Search for the cell housing the specified text and yield its (X, Y) center coordinate. 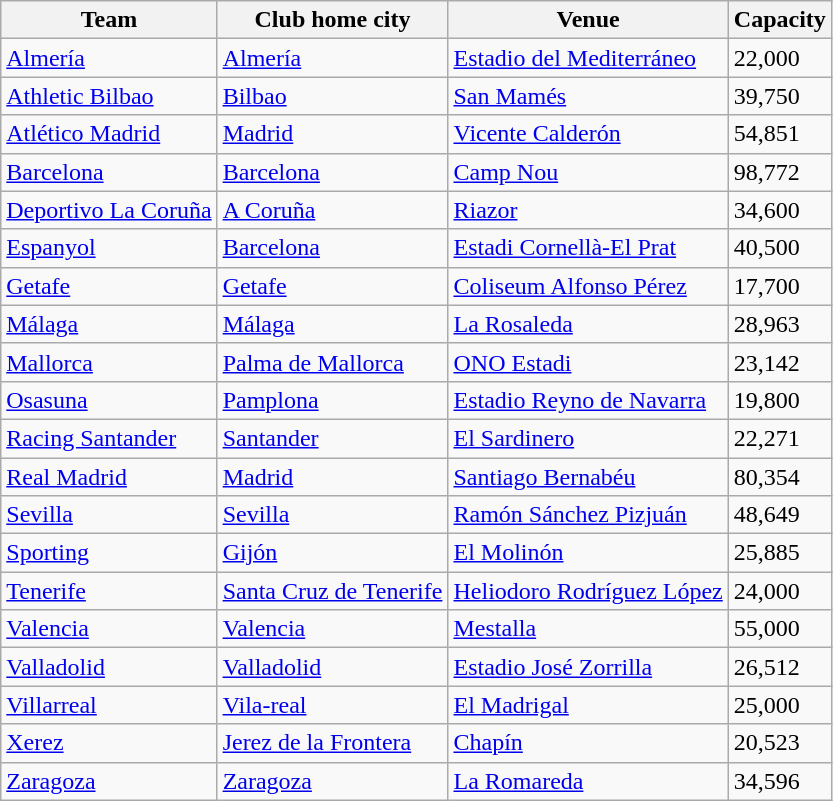
17,700 (780, 286)
San Mamés (588, 96)
28,963 (780, 324)
El Molinón (588, 553)
Estadi Cornellà-El Prat (588, 248)
40,500 (780, 248)
Gijón (332, 553)
34,596 (780, 781)
Osasuna (109, 400)
26,512 (780, 667)
22,271 (780, 438)
Xerez (109, 743)
La Rosaleda (588, 324)
Bilbao (332, 96)
23,142 (780, 362)
Ramón Sánchez Pizjuán (588, 515)
25,000 (780, 705)
Mallorca (109, 362)
Capacity (780, 20)
24,000 (780, 591)
48,649 (780, 515)
19,800 (780, 400)
Estadio José Zorrilla (588, 667)
Deportivo La Coruña (109, 210)
Chapín (588, 743)
Camp Nou (588, 172)
El Madrigal (588, 705)
Santiago Bernabéu (588, 477)
80,354 (780, 477)
Atlético Madrid (109, 134)
El Sardinero (588, 438)
Sporting (109, 553)
54,851 (780, 134)
Heliodoro Rodríguez López (588, 591)
Riazor (588, 210)
39,750 (780, 96)
Estadio Reyno de Navarra (588, 400)
Espanyol (109, 248)
Santander (332, 438)
Tenerife (109, 591)
98,772 (780, 172)
ONO Estadi (588, 362)
Mestalla (588, 629)
Pamplona (332, 400)
34,600 (780, 210)
Coliseum Alfonso Pérez (588, 286)
Estadio del Mediterráneo (588, 58)
55,000 (780, 629)
Athletic Bilbao (109, 96)
La Romareda (588, 781)
Racing Santander (109, 438)
Vila-real (332, 705)
Venue (588, 20)
Vicente Calderón (588, 134)
Santa Cruz de Tenerife (332, 591)
Villarreal (109, 705)
22,000 (780, 58)
20,523 (780, 743)
Jerez de la Frontera (332, 743)
Club home city (332, 20)
Palma de Mallorca (332, 362)
Team (109, 20)
25,885 (780, 553)
Real Madrid (109, 477)
A Coruña (332, 210)
